Provide the [x, y] coordinate of the cell's center where the given text is located.  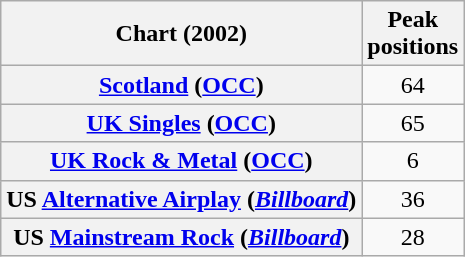
Scotland (OCC) [182, 85]
Peakpositions [413, 34]
US Mainstream Rock (Billboard) [182, 237]
28 [413, 237]
64 [413, 85]
UK Rock & Metal (OCC) [182, 161]
36 [413, 199]
UK Singles (OCC) [182, 123]
US Alternative Airplay (Billboard) [182, 199]
6 [413, 161]
65 [413, 123]
Chart (2002) [182, 34]
